Determine the [x, y] coordinate at the center of the cell enclosing the given text.  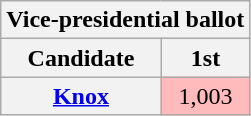
Vice-presidential ballot [126, 20]
Knox [81, 96]
1,003 [206, 96]
1st [206, 58]
Candidate [81, 58]
